Locate the cell with the specified text and output its [x, y] center coordinate. 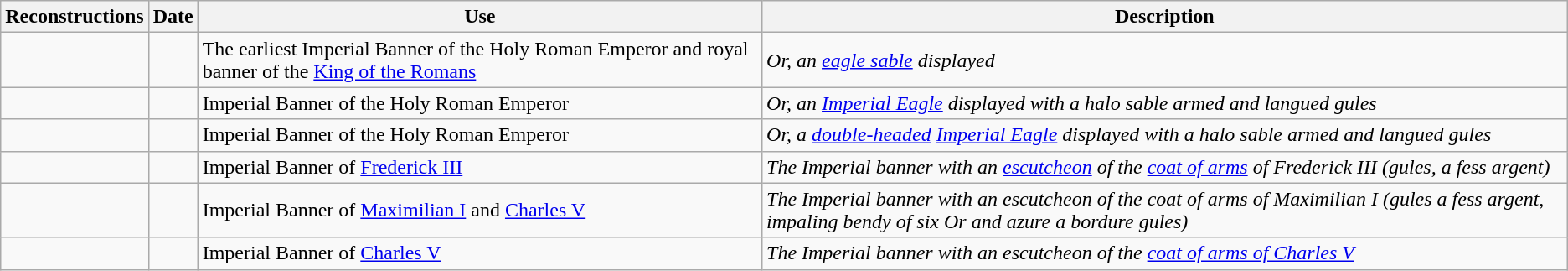
The Imperial banner with an escutcheon of the coat of arms of Charles V [1165, 253]
Date [173, 17]
The Imperial banner with an escutcheon of the coat of arms of Maximilian I (gules a fess argent, impaling bendy of six Or and azure a bordure gules) [1165, 210]
Or, an Imperial Eagle displayed with a halo sable armed and langued gules [1165, 103]
Imperial Banner of Maximilian I and Charles V [479, 210]
Or, an eagle sable displayed [1165, 60]
Description [1165, 17]
Reconstructions [75, 17]
Or, a double-headed Imperial Eagle displayed with a halo sable armed and langued gules [1165, 135]
The earliest Imperial Banner of the Holy Roman Emperor and royal banner of the King of the Romans [479, 60]
Imperial Banner of Charles V [479, 253]
Use [479, 17]
Imperial Banner of Frederick III [479, 167]
The Imperial banner with an escutcheon of the coat of arms of Frederick III (gules, a fess argent) [1165, 167]
